Return the (x, y) coordinate for the center point of the cell that contains the specified text.  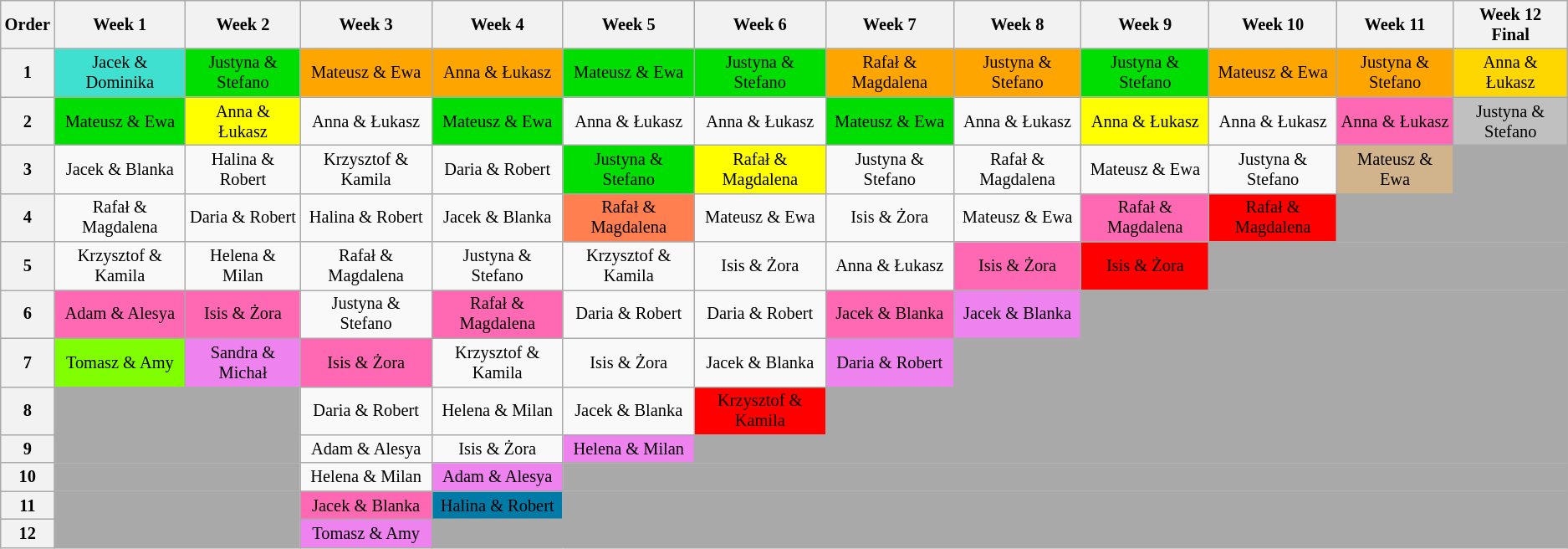
Sandra & Michał (243, 362)
11 (28, 505)
9 (28, 449)
Week 10 (1273, 24)
Week 1 (120, 24)
8 (28, 411)
Jacek & Dominika (120, 73)
Week 12Final (1510, 24)
Week 8 (1017, 24)
Order (28, 24)
5 (28, 266)
Week 2 (243, 24)
7 (28, 362)
10 (28, 477)
Week 4 (497, 24)
6 (28, 314)
1 (28, 73)
Week 6 (759, 24)
12 (28, 533)
Week 11 (1395, 24)
Week 3 (366, 24)
Week 9 (1146, 24)
Week 7 (890, 24)
3 (28, 169)
4 (28, 218)
Week 5 (629, 24)
2 (28, 121)
